For the text-containing cell, return its midpoint in (X, Y) coordinate format. 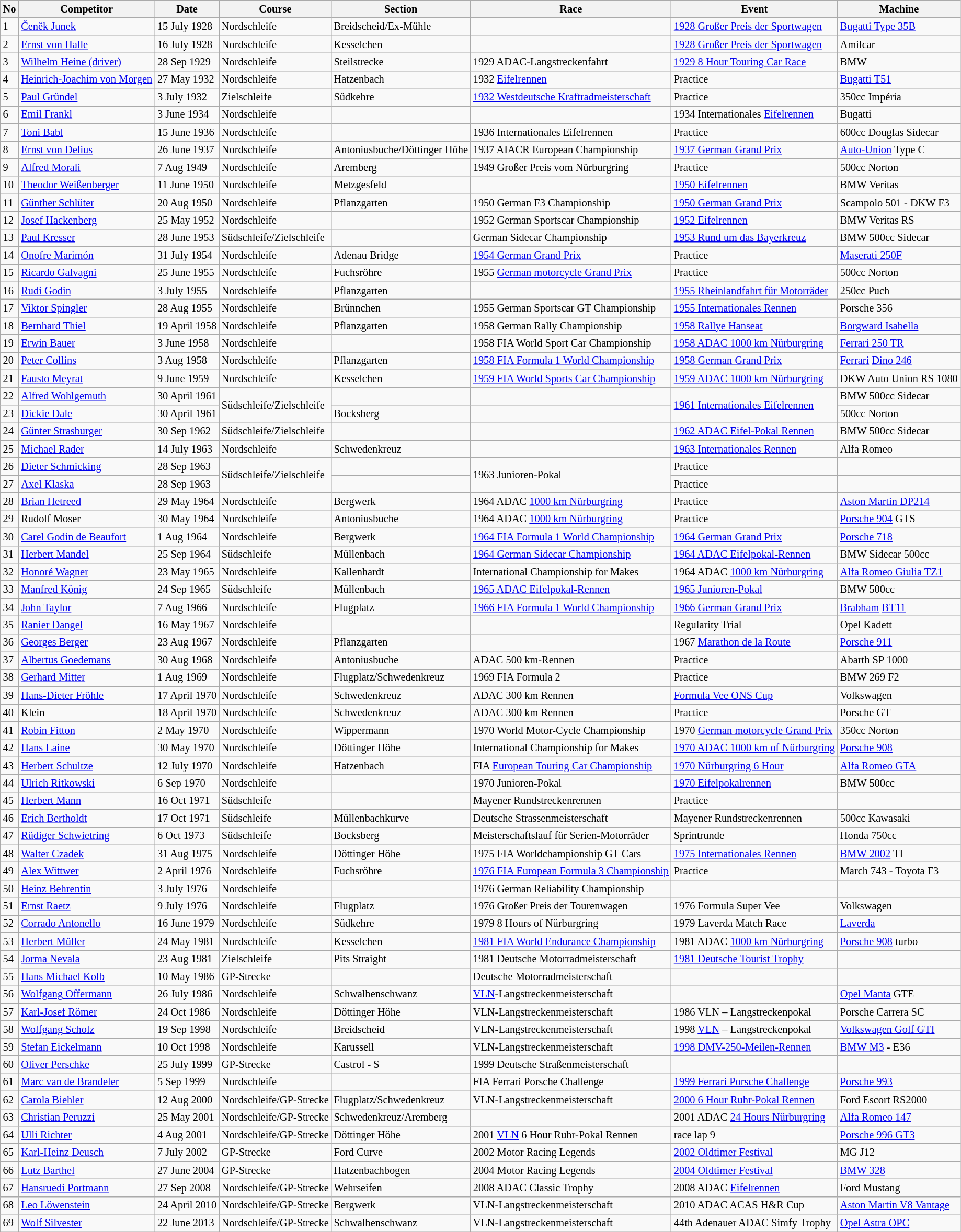
Borgward Isabella (899, 326)
17 April 1970 (187, 695)
15 (9, 273)
Wolfgang Scholz (87, 1029)
38 (9, 677)
Hatzenbachbogen (401, 1170)
Auto-Union Type C (899, 150)
Theodor Weißenberger (87, 185)
31 Aug 1975 (187, 854)
10 May 1986 (187, 976)
1937 German Grand Prix (754, 150)
1 Aug 1964 (187, 537)
Bugatti Type 35B (899, 27)
3 June 1958 (187, 343)
30 May 1970 (187, 748)
1961 Internationales Eifelrennen (754, 405)
1955 German motorcycle Grand Prix (571, 273)
1958 German Grand Prix (754, 361)
16 June 1979 (187, 924)
Alex Wittwer (87, 871)
Porsche 993 (899, 1082)
ADAC 500 km-Rennen (571, 660)
Viktor Spingler (87, 308)
46 (9, 819)
17 (9, 308)
Ford Mustang (899, 1188)
Breidscheid (401, 1029)
Gerhard Mitter (87, 677)
Karl-Heinz Deusch (87, 1153)
1967 Marathon de la Route (754, 642)
13 (9, 238)
10 (9, 185)
1958 ADAC 1000 km Nürburgring (754, 343)
Porsche 908 (899, 748)
Ferrari 250 TR (899, 343)
1953 Rund um das Bayerkreuz (754, 238)
3 Aug 1958 (187, 361)
Peter Collins (87, 361)
1932 Eifelrennen (571, 79)
59 (9, 1047)
16 May 1967 (187, 625)
1932 Westdeutsche Kraftradmeisterschaft (571, 97)
37 (9, 660)
19 April 1958 (187, 326)
Josef Hackenberg (87, 220)
Porsche 356 (899, 308)
1934 Internationales Eifelrennen (754, 114)
11 June 1950 (187, 185)
1970 World Motor-Cycle Championship (571, 730)
30 (9, 537)
5 Sep 1999 (187, 1082)
Bugatti (899, 114)
63 (9, 1118)
23 Aug 1981 (187, 959)
600cc Douglas Sidecar (899, 132)
1959 FIA World Sports Car Championship (571, 378)
Bugatti T51 (899, 79)
1970 Nürburgring 6 Hour (754, 766)
68 (9, 1205)
Oliver Perschke (87, 1065)
1963 Internationales Rennen (754, 449)
Toni Babl (87, 132)
Dickie Dale (87, 413)
41 (9, 730)
1998 VLN – Langstreckenpokal (754, 1029)
March 743 - Toyota F3 (899, 871)
1966 German Grand Prix (754, 607)
2001 ADAC 24 Hours Nürburgring (754, 1118)
69 (9, 1223)
Corrado Antonello (87, 924)
1969 FIA Formula 2 (571, 677)
Aston Martin V8 Vantage (899, 1205)
16 Oct 1971 (187, 801)
Emil Frankl (87, 114)
1950 Eifelrennen (754, 185)
1929 8 Hour Touring Car Race (754, 62)
Ranier Dangel (87, 625)
23 (9, 413)
1986 VLN – Langstreckenpokal (754, 1012)
Wilhelm Heine (driver) (87, 62)
67 (9, 1188)
Wolf Silvester (87, 1223)
Ferrari Dino 246 (899, 361)
Porsche 911 (899, 642)
Section (401, 9)
36 (9, 642)
24 Oct 1986 (187, 1012)
44th Adenauer ADAC Simfy Trophy (754, 1223)
1970 ADAC 1000 km of Nürburgring (754, 748)
2002 Motor Racing Legends (571, 1153)
8 (9, 150)
Karussell (401, 1047)
1952 Eifelrennen (754, 220)
3 June 1934 (187, 114)
1 Aug 1969 (187, 677)
Stefan Eickelmann (87, 1047)
10 Oct 1998 (187, 1047)
Hansruedi Portmann (87, 1188)
16 July 1928 (187, 44)
14 (9, 256)
Hans Laine (87, 748)
Hans-Dieter Fröhle (87, 695)
1958 German Rally Championship (571, 326)
60 (9, 1065)
3 July 1976 (187, 889)
20 (9, 361)
35 (9, 625)
2 May 1970 (187, 730)
Dieter Schmicking (87, 466)
Onofre Marimón (87, 256)
24 April 2010 (187, 1205)
1 (9, 27)
Čeněk Junek (87, 27)
28 Aug 1955 (187, 308)
Müllenbachkurve (401, 819)
BMW Veritas RS (899, 220)
BMW M3 - E36 (899, 1047)
Castrol - S (401, 1065)
Porsche GT (899, 713)
Steilstrecke (401, 62)
Ford Escort RS2000 (899, 1100)
1949 Großer Preis vom Nürburgring (571, 167)
1999 Ferrari Porsche Challenge (754, 1082)
Ernst von Halle (87, 44)
Volkswagen Golf GTI (899, 1029)
30 Aug 1968 (187, 660)
Günther Schlüter (87, 203)
6 Sep 1970 (187, 783)
BMW (899, 62)
9 (9, 167)
350cc Norton (899, 730)
Deutsche Strassenmeisterschaft (571, 819)
BMW 269 F2 (899, 677)
26 June 1937 (187, 150)
Carola Biehler (87, 1100)
Opel Kadett (899, 625)
Porsche 904 GTS (899, 519)
Brünnchen (401, 308)
1999 Deutsche Straßenmeisterschaft (571, 1065)
Hans Michael Kolb (87, 976)
19 (9, 343)
30 Sep 1962 (187, 431)
2 (9, 44)
45 (9, 801)
Deutsche Motorradmeisterschaft (571, 976)
Race (571, 9)
Erich Bertholdt (87, 819)
1954 German Grand Prix (571, 256)
FIA Ferrari Porsche Challenge (571, 1082)
16 (9, 291)
26 (9, 466)
Alfred Wohlgemuth (87, 396)
Brabham BT11 (899, 607)
1964 German Sidecar Championship (571, 555)
39 (9, 695)
Ulrich Ritkowski (87, 783)
57 (9, 1012)
Günter Strasburger (87, 431)
MG J12 (899, 1153)
Event (754, 9)
64 (9, 1135)
Abarth SP 1000 (899, 660)
Paul Kresser (87, 238)
30 May 1964 (187, 519)
29 May 1964 (187, 502)
18 April 1970 (187, 713)
2004 Motor Racing Legends (571, 1170)
22 (9, 396)
1964 FIA Formula 1 World Championship (571, 537)
25 July 1999 (187, 1065)
Kallenhardt (401, 572)
DKW Auto Union RS 1080 (899, 378)
1970 Junioren-Pokal (571, 783)
48 (9, 854)
Aston Martin DP214 (899, 502)
Herbert Mann (87, 801)
5 (9, 97)
27 May 1932 (187, 79)
1965 ADAC Eifelpokal-Rennen (571, 590)
Karl-Josef Römer (87, 1012)
Regularity Trial (754, 625)
Paul Gründel (87, 97)
Herbert Schultze (87, 766)
No (9, 9)
31 (9, 555)
1979 Laverda Match Race (754, 924)
28 June 1953 (187, 238)
Robin Fitton (87, 730)
31 July 1954 (187, 256)
3 (9, 62)
2004 Oldtimer Festival (754, 1170)
43 (9, 766)
500cc Kawasaki (899, 819)
Alfred Morali (87, 167)
Wolfgang Offermann (87, 994)
19 Sep 1998 (187, 1029)
25 June 1955 (187, 273)
18 (9, 326)
BMW Veritas (899, 185)
1979 8 Hours of Nürburgring (571, 924)
Date (187, 9)
23 May 1965 (187, 572)
Walter Czadek (87, 854)
1959 ADAC 1000 km Nürburgring (754, 378)
Rüdiger Schwietring (87, 836)
Ernst von Delius (87, 150)
12 (9, 220)
40 (9, 713)
62 (9, 1100)
17 Oct 1971 (187, 819)
24 May 1981 (187, 941)
Honda 750cc (899, 836)
Bernhard Thiel (87, 326)
65 (9, 1153)
Albertus Goedemans (87, 660)
Pits Straight (401, 959)
27 Sep 2008 (187, 1188)
Michael Rader (87, 449)
9 July 1976 (187, 906)
Adenau Bridge (401, 256)
1970 German motorcycle Grand Prix (754, 730)
1976 FIA European Formula 3 Championship (571, 871)
2001 VLN 6 Hour Ruhr-Pokal Rennen (571, 1135)
61 (9, 1082)
Laverda (899, 924)
1970 Eifelpokalrennen (754, 783)
4 Aug 2001 (187, 1135)
Alfa Romeo GTA (899, 766)
24 (9, 431)
BMW Sidecar 500cc (899, 555)
Alfa Romeo 147 (899, 1118)
3 July 1955 (187, 291)
7 (9, 132)
Leo Löwenstein (87, 1205)
Breidscheid/Ex-Mühle (401, 27)
49 (9, 871)
55 (9, 976)
Christian Peruzzi (87, 1118)
Alfa Romeo Giulia TZ1 (899, 572)
25 (9, 449)
1950 German Grand Prix (754, 203)
6 (9, 114)
Herbert Müller (87, 941)
BMW 2002 TI (899, 854)
2008 ADAC Eifelrennen (754, 1188)
Competitor (87, 9)
Porsche 996 GT3 (899, 1135)
Georges Berger (87, 642)
25 Sep 1964 (187, 555)
Formula Vee ONS Cup (754, 695)
Amilcar (899, 44)
350cc Impéria (899, 97)
1975 Internationales Rennen (754, 854)
Heinrich-Joachim von Morgen (87, 79)
1976 Großer Preis der Tourenwagen (571, 906)
Fausto Meyrat (87, 378)
Ford Curve (401, 1153)
Metzgesfeld (401, 185)
2002 Oldtimer Festival (754, 1153)
Heinz Behrentin (87, 889)
1958 FIA World Sport Car Championship (571, 343)
1950 German F3 Championship (571, 203)
27 (9, 484)
1955 Internationales Rennen (754, 308)
Lutz Barthel (87, 1170)
1981 FIA World Endurance Championship (571, 941)
1964 German Grand Prix (754, 537)
Honoré Wagner (87, 572)
Ricardo Galvagni (87, 273)
7 Aug 1949 (187, 167)
6 Oct 1973 (187, 836)
Erwin Bauer (87, 343)
2 April 1976 (187, 871)
21 (9, 378)
1976 Formula Super Vee (754, 906)
Rudolf Moser (87, 519)
Rudi Godin (87, 291)
Wippermann (401, 730)
Marc van de Brandeler (87, 1082)
54 (9, 959)
Manfred König (87, 590)
12 Aug 2000 (187, 1100)
25 May 1952 (187, 220)
Maserati 250F (899, 256)
15 June 1936 (187, 132)
Meisterschaftslauf für Serien-Motorräder (571, 836)
34 (9, 607)
53 (9, 941)
German Sidecar Championship (571, 238)
26 July 1986 (187, 994)
2010 ADAC ACAS H&R Cup (754, 1205)
1929 ADAC-Langstreckenfahrt (571, 62)
1998 DMV-250-Meilen-Rennen (754, 1047)
Axel Klaska (87, 484)
Opel Manta GTE (899, 994)
56 (9, 994)
22 June 2013 (187, 1223)
1955 Rheinlandfahrt für Motorräder (754, 291)
Porsche 718 (899, 537)
2008 ADAC Classic Trophy (571, 1188)
Brian Hetreed (87, 502)
4 (9, 79)
1981 Deutsche Tourist Trophy (754, 959)
1981 Deutsche Motorradmeisterschaft (571, 959)
1965 Junioren-Pokal (754, 590)
1952 German Sportscar Championship (571, 220)
Antoniusbuche/Döttinger Höhe (401, 150)
32 (9, 572)
Carel Godin de Beaufort (87, 537)
1936 Internationales Eifelrennen (571, 132)
race lap 9 (754, 1135)
250cc Puch (899, 291)
24 Sep 1965 (187, 590)
BMW 328 (899, 1170)
66 (9, 1170)
1963 Junioren-Pokal (571, 475)
Aremberg (401, 167)
1958 Rallye Hanseat (754, 326)
1937 AIACR European Championship (571, 150)
Schwedenkreuz/Aremberg (401, 1118)
2000 6 Hour Ruhr-Pokal Rennen (754, 1100)
15 July 1928 (187, 27)
1981 ADAC 1000 km Nürburgring (754, 941)
Machine (899, 9)
44 (9, 783)
John Taylor (87, 607)
3 July 1932 (187, 97)
7 Aug 1966 (187, 607)
Jorma Nevala (87, 959)
Ernst Raetz (87, 906)
14 July 1963 (187, 449)
Opel Astra OPC (899, 1223)
Klein (87, 713)
20 Aug 1950 (187, 203)
1962 ADAC Eifel-Pokal Rennen (754, 431)
27 June 2004 (187, 1170)
FIA European Touring Car Championship (571, 766)
28 (9, 502)
52 (9, 924)
1964 ADAC Eifelpokal-Rennen (754, 555)
33 (9, 590)
Sprintrunde (754, 836)
29 (9, 519)
50 (9, 889)
1958 FIA Formula 1 World Championship (571, 361)
9 June 1959 (187, 378)
Wehrseifen (401, 1188)
1955 German Sportscar GT Championship (571, 308)
7 July 2002 (187, 1153)
Herbert Mandel (87, 555)
Porsche 908 turbo (899, 941)
58 (9, 1029)
Scampolo 501 - DKW F3 (899, 203)
11 (9, 203)
42 (9, 748)
Porsche Carrera SC (899, 1012)
47 (9, 836)
Alfa Romeo (899, 449)
28 Sep 1929 (187, 62)
Course (275, 9)
1975 FIA Worldchampionship GT Cars (571, 854)
1966 FIA Formula 1 World Championship (571, 607)
51 (9, 906)
Ulli Richter (87, 1135)
12 July 1970 (187, 766)
23 Aug 1967 (187, 642)
25 May 2001 (187, 1118)
1976 German Reliability Championship (571, 889)
